Capture the cell that displays the provided text and extract its (x, y) central coordinate. 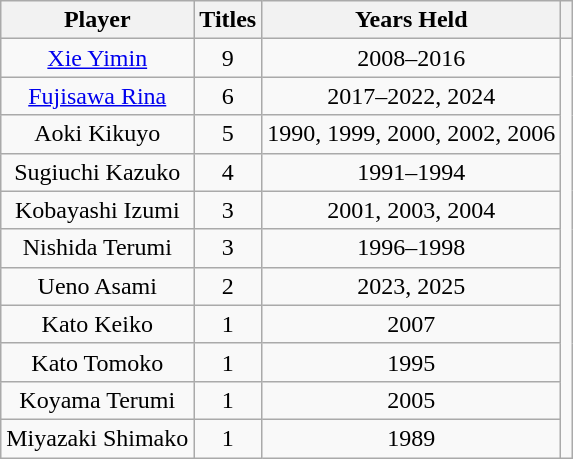
5 (228, 134)
2023, 2025 (412, 286)
Nishida Terumi (98, 248)
Fujisawa Rina (98, 96)
1990, 1999, 2000, 2002, 2006 (412, 134)
2007 (412, 324)
Miyazaki Shimako (98, 438)
9 (228, 58)
1995 (412, 362)
1996–1998 (412, 248)
Kato Tomoko (98, 362)
2005 (412, 400)
Koyama Terumi (98, 400)
2 (228, 286)
Kato Keiko (98, 324)
2008–2016 (412, 58)
6 (228, 96)
2001, 2003, 2004 (412, 210)
Aoki Kikuyo (98, 134)
Xie Yimin (98, 58)
4 (228, 172)
Kobayashi Izumi (98, 210)
1991–1994 (412, 172)
2017–2022, 2024 (412, 96)
Ueno Asami (98, 286)
Player (98, 20)
Titles (228, 20)
Sugiuchi Kazuko (98, 172)
Years Held (412, 20)
1989 (412, 438)
